Capture the cell that displays the provided text and extract its (X, Y) central coordinate. 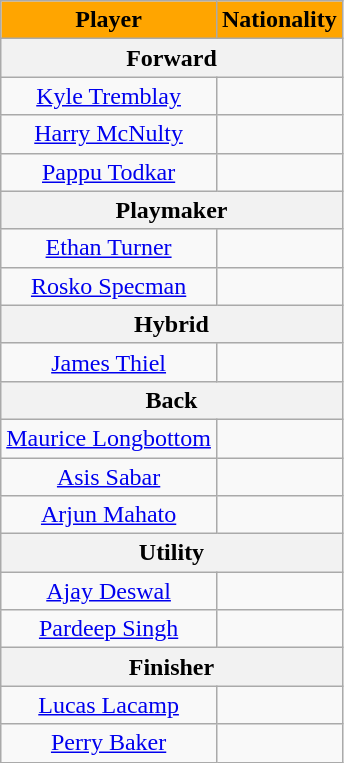
Playmaker (172, 210)
Ethan Turner (109, 248)
Lucas Lacamp (109, 705)
Perry Baker (109, 743)
Kyle Tremblay (109, 96)
Harry McNulty (109, 134)
Pardeep Singh (109, 629)
Rosko Specman (109, 286)
James Thiel (109, 362)
Pappu Todkar (109, 172)
Forward (172, 58)
Arjun Mahato (109, 515)
Finisher (172, 667)
Utility (172, 553)
Hybrid (172, 324)
Player (109, 20)
Back (172, 400)
Maurice Longbottom (109, 438)
Asis Sabar (109, 477)
Nationality (279, 20)
Ajay Deswal (109, 591)
